Find where the given text appears and provide that cell's center as (X, Y) coordinate. 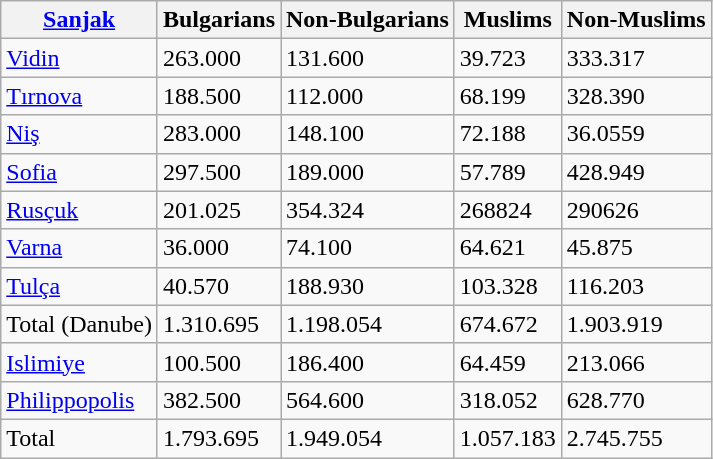
64.459 (508, 362)
1.310.695 (218, 324)
Total (Danube) (80, 324)
Bulgarians (218, 20)
36.000 (218, 248)
Islimiye (80, 362)
328.390 (636, 96)
Philippopolis (80, 400)
186.400 (367, 362)
Tırnova (80, 96)
1.057.183 (508, 438)
Tulça (80, 286)
148.100 (367, 134)
674.672 (508, 324)
131.600 (367, 58)
Total (80, 438)
628.770 (636, 400)
333.317 (636, 58)
297.500 (218, 172)
45.875 (636, 248)
290626 (636, 210)
Vidin (80, 58)
100.500 (218, 362)
188.500 (218, 96)
Rusçuk (80, 210)
1.793.695 (218, 438)
318.052 (508, 400)
112.000 (367, 96)
Sofia (80, 172)
68.199 (508, 96)
213.066 (636, 362)
268824 (508, 210)
382.500 (218, 400)
2.745.755 (636, 438)
40.570 (218, 286)
Sanjak (80, 20)
564.600 (367, 400)
57.789 (508, 172)
1.198.054 (367, 324)
Niş (80, 134)
Non-Muslims (636, 20)
Varna (80, 248)
189.000 (367, 172)
103.328 (508, 286)
116.203 (636, 286)
1.949.054 (367, 438)
Muslims (508, 20)
354.324 (367, 210)
188.930 (367, 286)
201.025 (218, 210)
Non-Bulgarians (367, 20)
263.000 (218, 58)
74.100 (367, 248)
39.723 (508, 58)
64.621 (508, 248)
283.000 (218, 134)
72.188 (508, 134)
1.903.919 (636, 324)
428.949 (636, 172)
36.0559 (636, 134)
